Return the (X, Y) coordinate for the center point of the cell that contains the specified text.  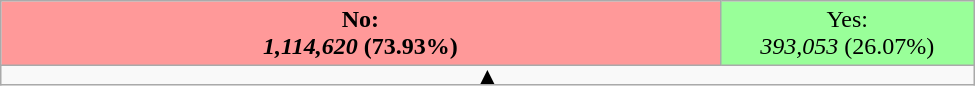
No: 1,114,620 (73.93%) (360, 34)
Yes: 393,053 (26.07%) (847, 34)
